For the text-containing cell, return its midpoint in [X, Y] coordinate format. 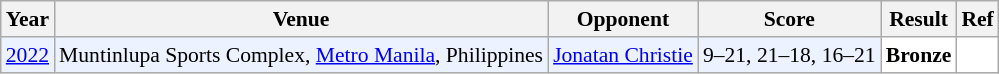
Opponent [623, 19]
Jonatan Christie [623, 55]
Ref [977, 19]
Muntinlupa Sports Complex, Metro Manila, Philippines [301, 55]
Venue [301, 19]
2022 [28, 55]
Result [919, 19]
9–21, 21–18, 16–21 [790, 55]
Year [28, 19]
Bronze [919, 55]
Score [790, 19]
